Determine the [x, y] coordinate at the center of the cell enclosing the given text.  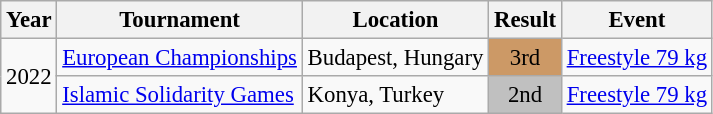
2022 [29, 76]
Event [636, 20]
Konya, Turkey [395, 95]
Location [395, 20]
3rd [526, 58]
Year [29, 20]
Tournament [180, 20]
Islamic Solidarity Games [180, 95]
Result [526, 20]
Budapest, Hungary [395, 58]
2nd [526, 95]
European Championships [180, 58]
